Scan for the cell matching the given text and deliver its [x, y] coordinate at center. 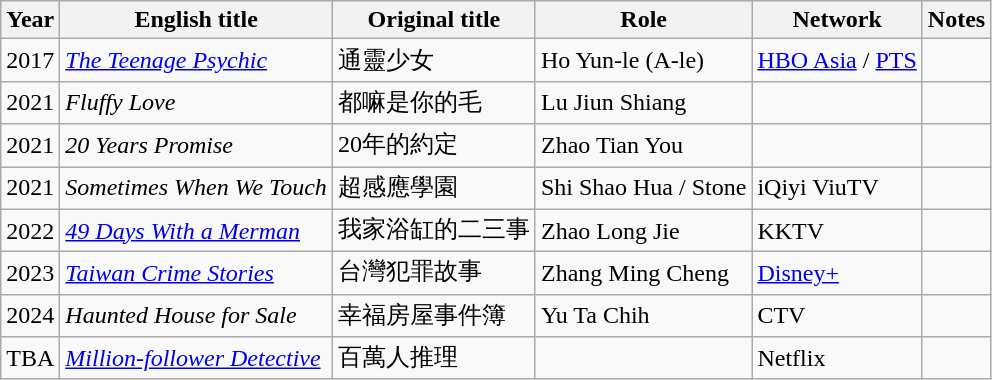
台灣犯罪故事 [434, 274]
Fluffy Love [196, 102]
Yu Ta Chih [643, 316]
Ho Yun-le (A-le) [643, 60]
我家浴缸的二三事 [434, 230]
幸福房屋事件簿 [434, 316]
TBA [30, 358]
通靈少女 [434, 60]
iQiyi ViuTV [837, 188]
The Teenage Psychic [196, 60]
2024 [30, 316]
Role [643, 20]
都嘛是你的毛 [434, 102]
English title [196, 20]
Zhang Ming Cheng [643, 274]
2022 [30, 230]
Shi Shao Hua / Stone [643, 188]
CTV [837, 316]
Sometimes When We Touch [196, 188]
KKTV [837, 230]
Notes [956, 20]
超感應學園 [434, 188]
20 Years Promise [196, 146]
HBO Asia / PTS [837, 60]
Million-follower Detective [196, 358]
Zhao Long Jie [643, 230]
2023 [30, 274]
Haunted House for Sale [196, 316]
49 Days With a Merman [196, 230]
Netflix [837, 358]
Taiwan Crime Stories [196, 274]
Lu Jiun Shiang [643, 102]
2017 [30, 60]
20年的約定 [434, 146]
Original title [434, 20]
百萬人推理 [434, 358]
Network [837, 20]
Year [30, 20]
Zhao Tian You [643, 146]
Disney+ [837, 274]
